Pinpoint the cell where the given text exists, returning its (x, y) midpoint coordinate. 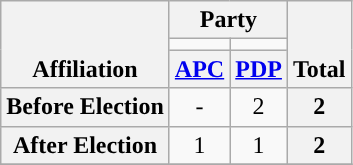
Party (228, 20)
- (199, 107)
Total (319, 44)
APC (199, 69)
After Election (86, 145)
PDP (259, 69)
Before Election (86, 107)
Affiliation (86, 44)
